Determine the (X, Y) coordinate at the center of the cell enclosing the given text.  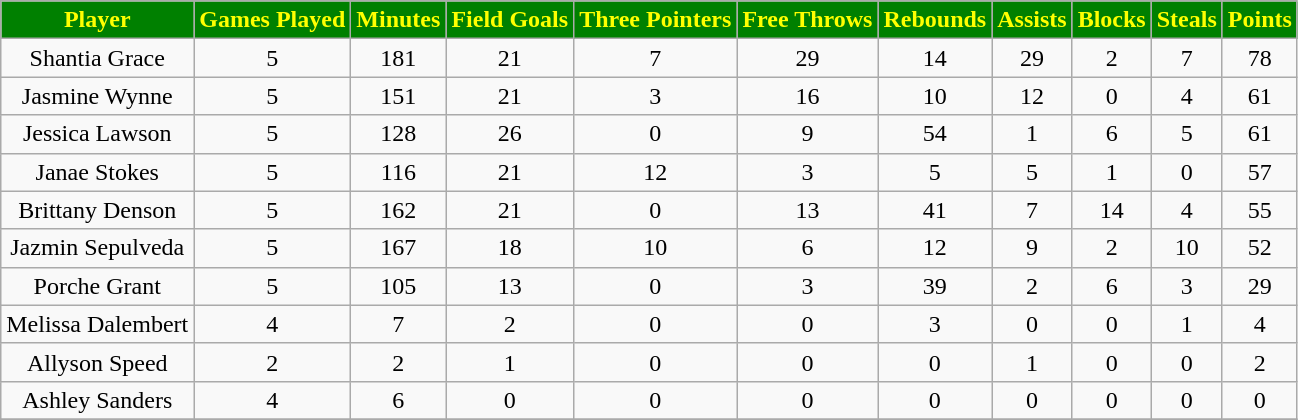
Games Played (272, 20)
Free Throws (808, 20)
Rebounds (935, 20)
39 (935, 286)
Melissa Dalembert (98, 324)
Blocks (1112, 20)
Steals (1186, 20)
181 (398, 58)
167 (398, 248)
26 (510, 134)
Minutes (398, 20)
151 (398, 96)
162 (398, 210)
54 (935, 134)
128 (398, 134)
41 (935, 210)
55 (1260, 210)
Janae Stokes (98, 172)
Jazmin Sepulveda (98, 248)
57 (1260, 172)
Shantia Grace (98, 58)
Points (1260, 20)
Allyson Speed (98, 362)
Assists (1032, 20)
Field Goals (510, 20)
52 (1260, 248)
Brittany Denson (98, 210)
16 (808, 96)
Player (98, 20)
78 (1260, 58)
116 (398, 172)
Ashley Sanders (98, 400)
Three Pointers (656, 20)
105 (398, 286)
18 (510, 248)
Jasmine Wynne (98, 96)
Jessica Lawson (98, 134)
Porche Grant (98, 286)
